Extract the [x, y] coordinate from the center of the cell holding the provided text.  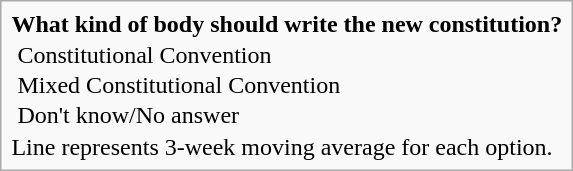
Don't know/No answer [287, 116]
Constitutional Convention [287, 56]
Line represents 3-week moving average for each option. [287, 147]
What kind of body should write the new constitution? [287, 24]
Mixed Constitutional Convention [287, 86]
